For the text-containing cell, return its midpoint in (x, y) coordinate format. 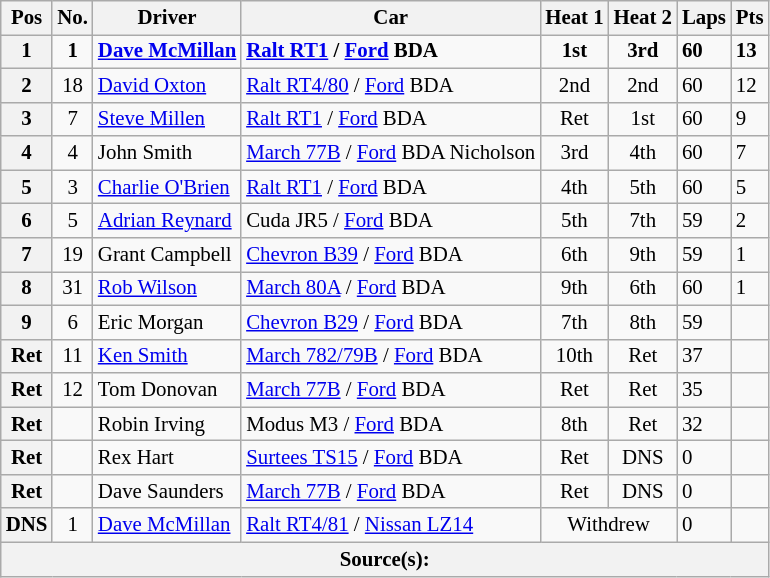
Tom Donovan (167, 390)
13 (750, 51)
31 (72, 288)
37 (704, 356)
Heat 1 (574, 18)
Adrian Reynard (167, 221)
Charlie O'Brien (167, 187)
Pts (750, 18)
Chevron B29 / Ford BDA (390, 322)
Laps (704, 18)
Ralt RT4/80 / Ford BDA (390, 85)
8 (27, 288)
Ken Smith (167, 356)
Rex Hart (167, 458)
Heat 2 (643, 18)
Chevron B39 / Ford BDA (390, 255)
Cuda JR5 / Ford BDA (390, 221)
18 (72, 85)
Rob Wilson (167, 288)
19 (72, 255)
Surtees TS15 / Ford BDA (390, 458)
Grant Campbell (167, 255)
10th (574, 356)
Ralt RT4/81 / Nissan LZ14 (390, 525)
Dave Saunders (167, 491)
John Smith (167, 153)
Robin Irving (167, 424)
Pos (27, 18)
Source(s): (385, 559)
35 (704, 390)
Car (390, 18)
11 (72, 356)
Eric Morgan (167, 322)
March 77B / Ford BDA Nicholson (390, 153)
32 (704, 424)
David Oxton (167, 85)
No. (72, 18)
Modus M3 / Ford BDA (390, 424)
March 80A / Ford BDA (390, 288)
Withdrew (608, 525)
March 782/79B / Ford BDA (390, 356)
Steve Millen (167, 119)
Driver (167, 18)
